Pinpoint the cell where the given text exists, returning its [X, Y] midpoint coordinate. 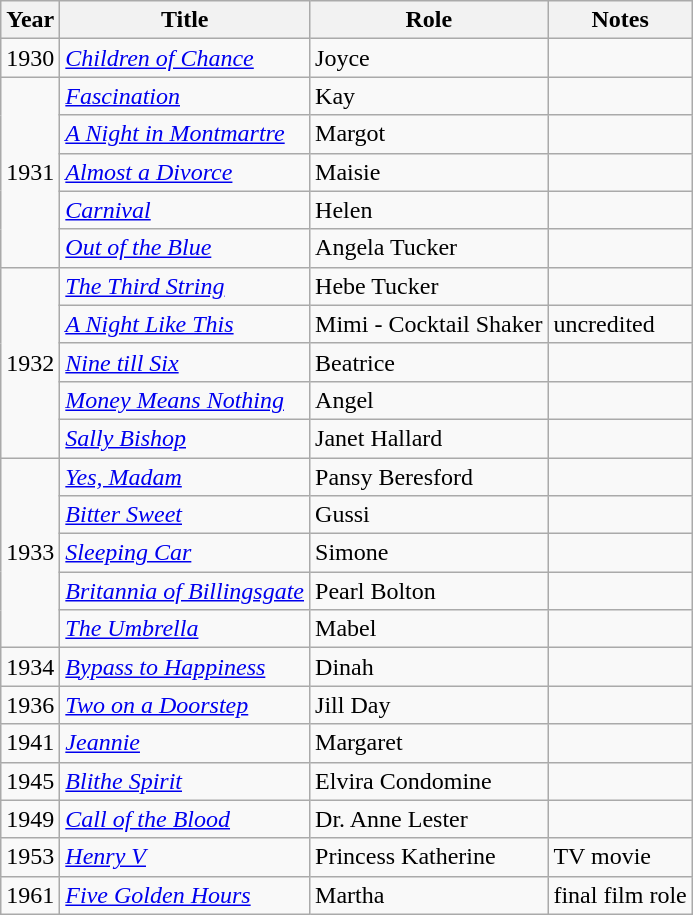
1953 [30, 857]
Margot [429, 134]
Elvira Condomine [429, 781]
Angela Tucker [429, 248]
Margaret [429, 743]
The Third String [185, 286]
Janet Hallard [429, 438]
Fascination [185, 96]
Five Golden Hours [185, 895]
Angel [429, 400]
Title [185, 20]
Bitter Sweet [185, 515]
uncredited [620, 324]
1936 [30, 705]
Simone [429, 553]
Dr. Anne Lester [429, 819]
1932 [30, 362]
Joyce [429, 58]
Year [30, 20]
The Umbrella [185, 629]
Role [429, 20]
Jill Day [429, 705]
Mabel [429, 629]
Children of Chance [185, 58]
Pearl Bolton [429, 591]
Nine till Six [185, 362]
Dinah [429, 667]
A Night in Montmartre [185, 134]
Kay [429, 96]
1930 [30, 58]
1934 [30, 667]
Blithe Spirit [185, 781]
A Night Like This [185, 324]
TV movie [620, 857]
Hebe Tucker [429, 286]
Martha [429, 895]
Maisie [429, 172]
final film role [620, 895]
1933 [30, 553]
1931 [30, 172]
Jeannie [185, 743]
1961 [30, 895]
Henry V [185, 857]
Princess Katherine [429, 857]
Out of the Blue [185, 248]
Gussi [429, 515]
Almost a Divorce [185, 172]
Two on a Doorstep [185, 705]
Call of the Blood [185, 819]
Pansy Beresford [429, 477]
1941 [30, 743]
Sally Bishop [185, 438]
Money Means Nothing [185, 400]
Helen [429, 210]
Bypass to Happiness [185, 667]
Britannia of Billingsgate [185, 591]
Yes, Madam [185, 477]
Carnival [185, 210]
Beatrice [429, 362]
Notes [620, 20]
1945 [30, 781]
Mimi - Cocktail Shaker [429, 324]
Sleeping Car [185, 553]
1949 [30, 819]
